Detect which cell encompasses the target text, then output its (X, Y) center coordinate. 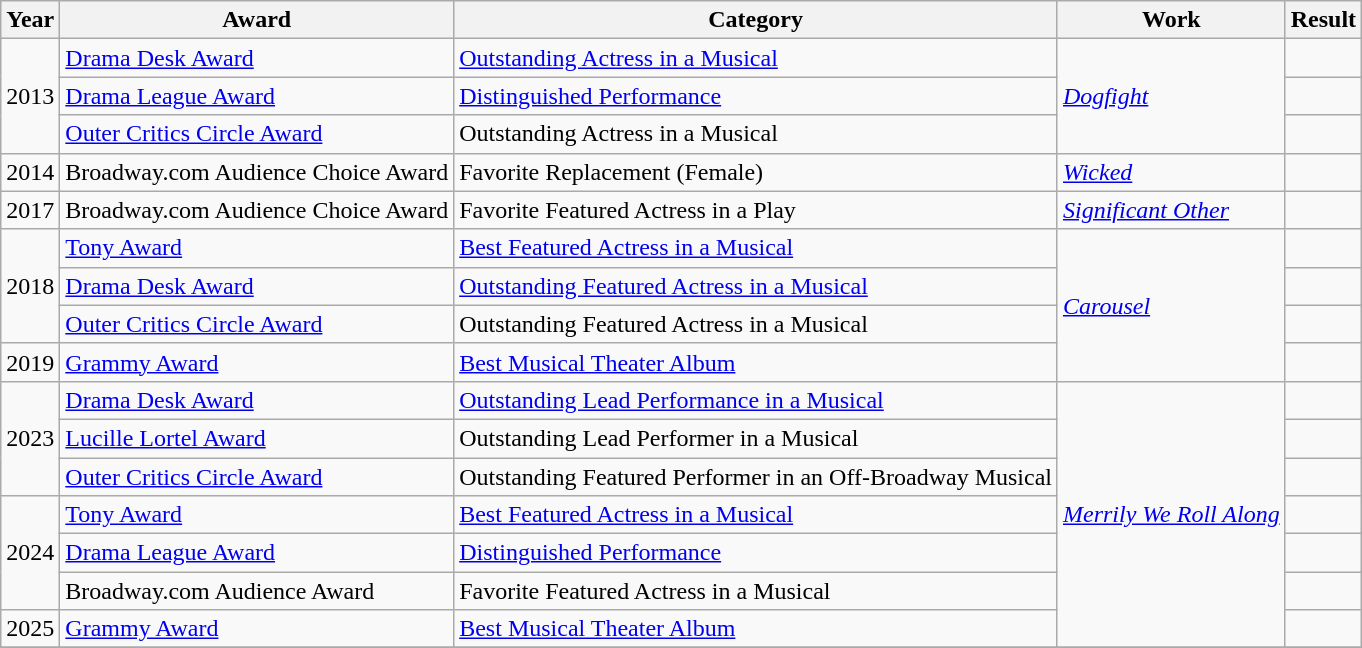
Result (1323, 20)
2024 (30, 553)
Work (1171, 20)
Outstanding Lead Performer in a Musical (756, 438)
Broadway.com Audience Award (257, 591)
Outstanding Lead Performance in a Musical (756, 400)
2018 (30, 286)
Wicked (1171, 172)
2014 (30, 172)
2017 (30, 210)
Favorite Replacement (Female) (756, 172)
Carousel (1171, 305)
Dogfight (1171, 96)
2023 (30, 438)
2019 (30, 362)
Award (257, 20)
Outstanding Featured Performer in an Off-Broadway Musical (756, 477)
Year (30, 20)
Favorite Featured Actress in a Play (756, 210)
Merrily We Roll Along (1171, 514)
Lucille Lortel Award (257, 438)
Category (756, 20)
Significant Other (1171, 210)
2013 (30, 96)
2025 (30, 629)
Favorite Featured Actress in a Musical (756, 591)
